Detect which cell encompasses the target text, then output its [x, y] center coordinate. 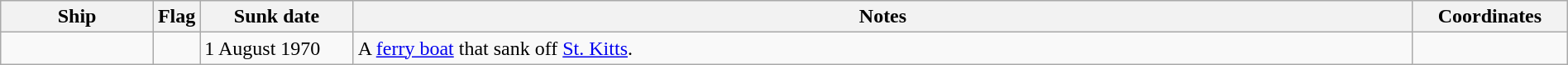
Flag [176, 17]
A ferry boat that sank off St. Kitts. [882, 48]
Notes [882, 17]
1 August 1970 [276, 48]
Sunk date [276, 17]
Coordinates [1490, 17]
Ship [78, 17]
